Locate the cell with the specified text and output its [x, y] center coordinate. 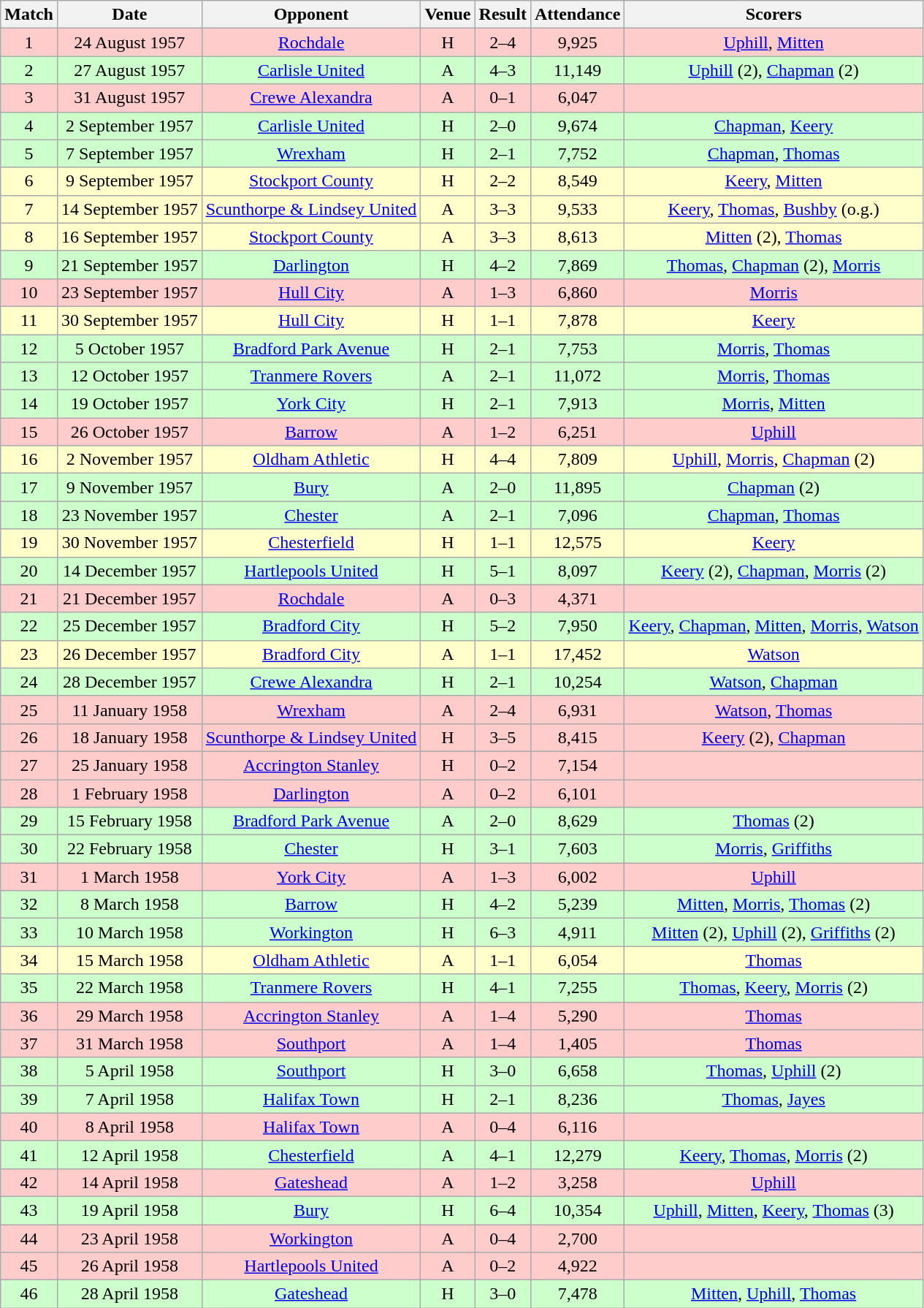
Chapman, Keery [774, 126]
8,097 [577, 571]
46 [29, 1294]
Keery (2), Chapman, Morris (2) [774, 571]
Mitten (2), Uphill (2), Griffiths (2) [774, 932]
Watson, Chapman [774, 682]
5,290 [577, 1016]
12 October 1957 [129, 376]
43 [29, 1210]
Mitten (2), Thomas [774, 237]
Morris [774, 292]
42 [29, 1182]
Uphill, Mitten [774, 42]
12 April 1958 [129, 1155]
7,913 [577, 404]
6,931 [577, 710]
0–1 [503, 98]
18 January 1958 [129, 737]
4,911 [577, 932]
Uphill, Morris, Chapman (2) [774, 460]
29 March 1958 [129, 1016]
10 [29, 292]
26 April 1958 [129, 1266]
8 [29, 237]
9 September 1957 [129, 181]
7,154 [577, 765]
13 [29, 376]
26 [29, 737]
9 November 1957 [129, 487]
1 February 1958 [129, 793]
8,236 [577, 1099]
29 [29, 821]
11 January 1958 [129, 710]
7,878 [577, 320]
6,658 [577, 1071]
Thomas, Uphill (2) [774, 1071]
2,700 [577, 1239]
4–4 [503, 460]
26 October 1957 [129, 432]
10,254 [577, 682]
3–5 [503, 737]
Keery (2), Chapman [774, 737]
5 October 1957 [129, 349]
34 [29, 960]
32 [29, 905]
Thomas, Chapman (2), Morris [774, 265]
14 December 1957 [129, 571]
Uphill (2), Chapman (2) [774, 70]
6,251 [577, 432]
7,603 [577, 849]
Date [129, 15]
7,096 [577, 515]
15 February 1958 [129, 821]
Uphill, Mitten, Keery, Thomas (3) [774, 1210]
6,860 [577, 292]
37 [29, 1043]
27 [29, 765]
6,101 [577, 793]
6,116 [577, 1127]
23 September 1957 [129, 292]
6–3 [503, 932]
7,753 [577, 349]
4–3 [503, 70]
45 [29, 1266]
33 [29, 932]
8,613 [577, 237]
30 September 1957 [129, 320]
20 [29, 571]
9 [29, 265]
11,072 [577, 376]
5 [29, 153]
7,478 [577, 1294]
7 [29, 209]
14 [29, 404]
14 September 1957 [129, 209]
3,258 [577, 1182]
15 March 1958 [129, 960]
24 [29, 682]
25 [29, 710]
8 April 1958 [129, 1127]
4 [29, 126]
Scorers [774, 15]
8,629 [577, 821]
22 February 1958 [129, 849]
4,922 [577, 1266]
26 December 1957 [129, 654]
2 November 1957 [129, 460]
Morris, Mitten [774, 404]
7,255 [577, 988]
9,674 [577, 126]
7,869 [577, 265]
21 [29, 598]
7,752 [577, 153]
36 [29, 1016]
28 December 1957 [129, 682]
Result [503, 15]
17,452 [577, 654]
5 April 1958 [129, 1071]
22 [29, 626]
Keery, Mitten [774, 181]
19 April 1958 [129, 1210]
Keery, Thomas, Morris (2) [774, 1155]
Keery, Chapman, Mitten, Morris, Watson [774, 626]
23 November 1957 [129, 515]
28 April 1958 [129, 1294]
Thomas, Jayes [774, 1099]
12 [29, 349]
7 September 1957 [129, 153]
9,925 [577, 42]
40 [29, 1127]
5,239 [577, 905]
23 April 1958 [129, 1239]
28 [29, 793]
Mitten, Uphill, Thomas [774, 1294]
6,047 [577, 98]
16 September 1957 [129, 237]
4,371 [577, 598]
15 [29, 432]
39 [29, 1099]
1 [29, 42]
6,002 [577, 877]
Chapman (2) [774, 487]
Thomas (2) [774, 821]
8,549 [577, 181]
24 August 1957 [129, 42]
Watson [774, 654]
3–1 [503, 849]
6,054 [577, 960]
2 September 1957 [129, 126]
Attendance [577, 15]
2–2 [503, 181]
16 [29, 460]
1,405 [577, 1043]
Match [29, 15]
31 August 1957 [129, 98]
23 [29, 654]
9,533 [577, 209]
31 [29, 877]
14 April 1958 [129, 1182]
5–1 [503, 571]
30 [29, 849]
Morris, Griffiths [774, 849]
10,354 [577, 1210]
3 [29, 98]
21 September 1957 [129, 265]
12,575 [577, 543]
38 [29, 1071]
19 October 1957 [129, 404]
11,149 [577, 70]
Opponent [311, 15]
6 [29, 181]
41 [29, 1155]
7,950 [577, 626]
6–4 [503, 1210]
8,415 [577, 737]
0–3 [503, 598]
44 [29, 1239]
Mitten, Morris, Thomas (2) [774, 905]
18 [29, 515]
7,809 [577, 460]
21 December 1957 [129, 598]
8 March 1958 [129, 905]
27 August 1957 [129, 70]
2 [29, 70]
12,279 [577, 1155]
25 January 1958 [129, 765]
10 March 1958 [129, 932]
25 December 1957 [129, 626]
7 April 1958 [129, 1099]
17 [29, 487]
22 March 1958 [129, 988]
Venue [448, 15]
11,895 [577, 487]
35 [29, 988]
19 [29, 543]
Keery, Thomas, Bushby (o.g.) [774, 209]
11 [29, 320]
Thomas, Keery, Morris (2) [774, 988]
30 November 1957 [129, 543]
5–2 [503, 626]
31 March 1958 [129, 1043]
1 March 1958 [129, 877]
Watson, Thomas [774, 710]
